Output the (x, y) coordinate of the center of the cell containing the given text.  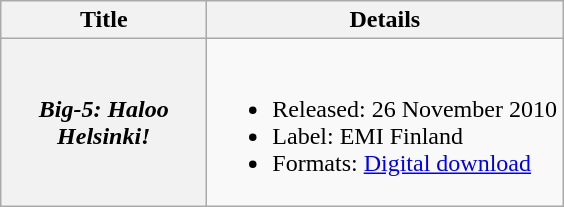
Details (385, 20)
Released: 26 November 2010Label: EMI FinlandFormats: Digital download (385, 122)
Title (104, 20)
Big-5: Haloo Helsinki! (104, 122)
